Scan for the cell matching the given text and deliver its [X, Y] coordinate at center. 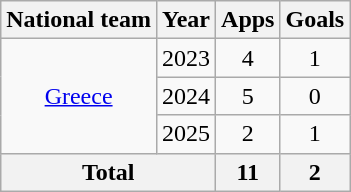
Year [186, 20]
Total [108, 172]
4 [248, 58]
2023 [186, 58]
11 [248, 172]
2024 [186, 96]
National team [79, 20]
Goals [315, 20]
Apps [248, 20]
5 [248, 96]
2025 [186, 134]
0 [315, 96]
Greece [79, 96]
